Return the [X, Y] coordinate for the center point of the cell that contains the specified text.  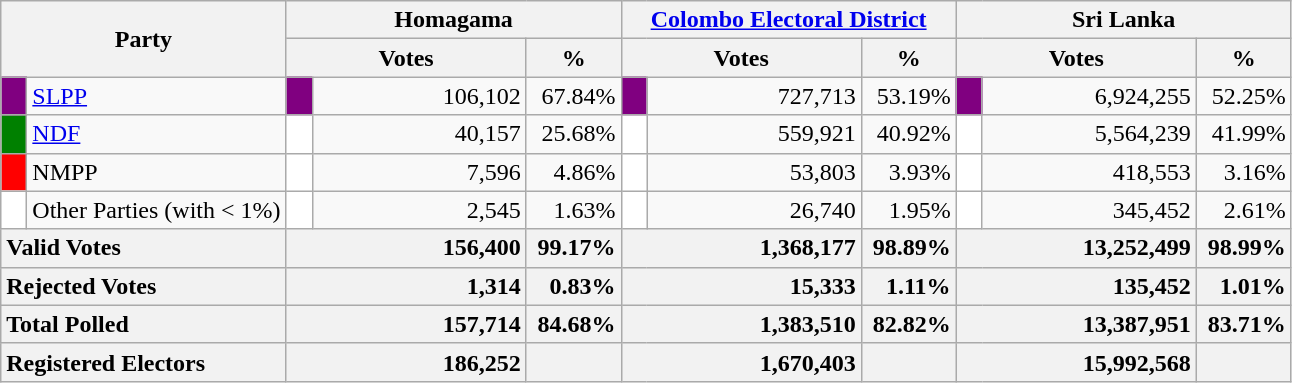
52.25% [1244, 96]
106,102 [419, 96]
2,545 [419, 210]
40.92% [908, 134]
1.11% [908, 286]
Registered Electors [144, 362]
Rejected Votes [144, 286]
7,596 [419, 172]
NDF [156, 134]
82.82% [908, 324]
SLPP [156, 96]
Party [144, 39]
5,564,239 [1089, 134]
1,670,403 [741, 362]
3.16% [1244, 172]
13,387,951 [1076, 324]
2.61% [1244, 210]
Total Polled [144, 324]
1,383,510 [741, 324]
53,803 [754, 172]
4.86% [574, 172]
6,924,255 [1089, 96]
156,400 [406, 248]
15,333 [741, 286]
559,921 [754, 134]
1.95% [908, 210]
26,740 [754, 210]
157,714 [406, 324]
1,314 [406, 286]
NMPP [156, 172]
41.99% [1244, 134]
1.01% [1244, 286]
Colombo Electoral District [788, 20]
Valid Votes [144, 248]
345,452 [1089, 210]
98.99% [1244, 248]
99.17% [574, 248]
418,553 [1089, 172]
15,992,568 [1076, 362]
83.71% [1244, 324]
98.89% [908, 248]
727,713 [754, 96]
67.84% [574, 96]
135,452 [1076, 286]
0.83% [574, 286]
53.19% [908, 96]
1,368,177 [741, 248]
1.63% [574, 210]
13,252,499 [1076, 248]
Other Parties (with < 1%) [156, 210]
84.68% [574, 324]
3.93% [908, 172]
Homagama [454, 20]
25.68% [574, 134]
186,252 [406, 362]
40,157 [419, 134]
Sri Lanka [1124, 20]
